Determine the (x, y) coordinate at the center of the cell enclosing the given text.  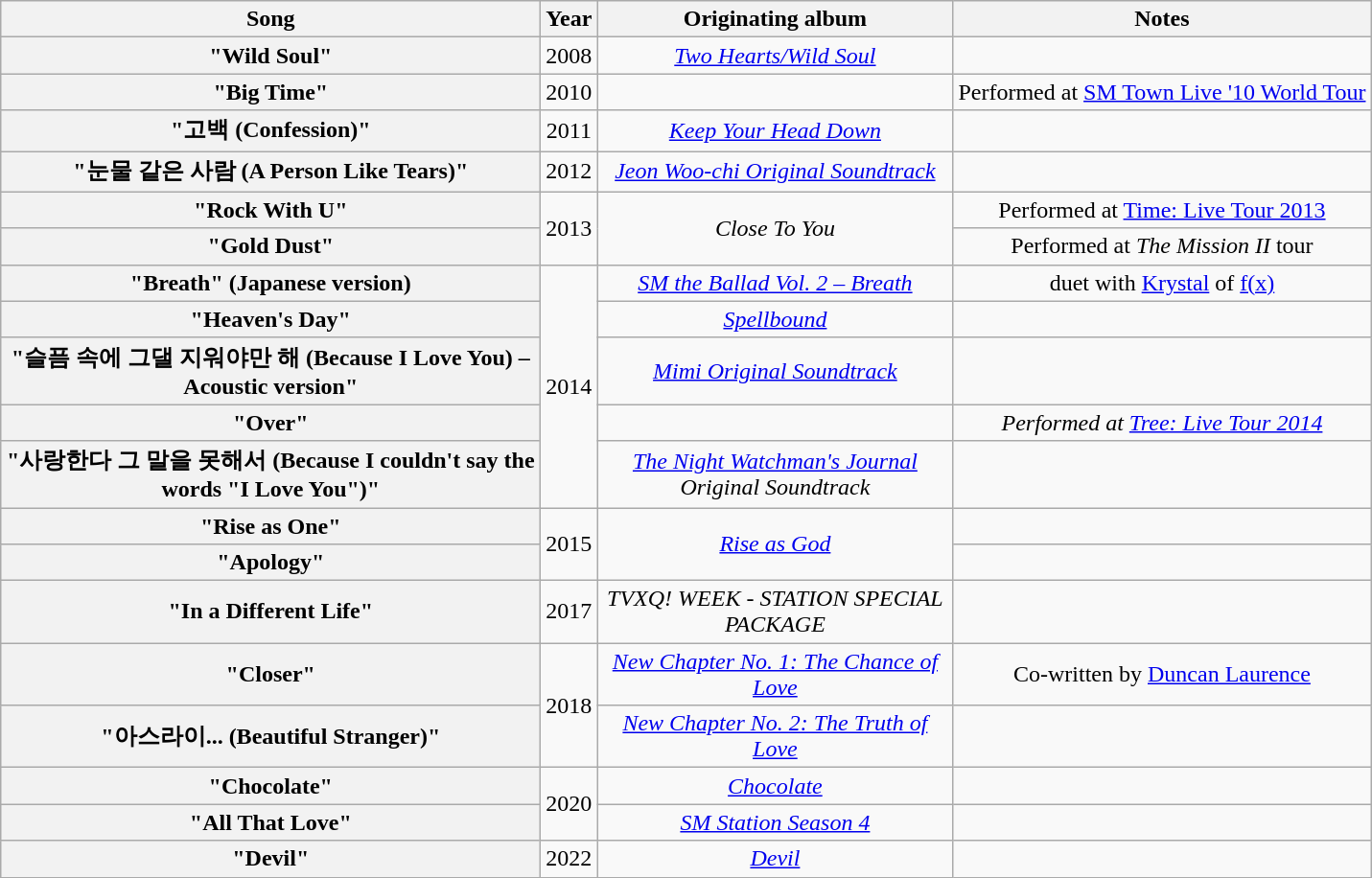
Keep Your Head Down (775, 130)
2018 (570, 705)
"Big Time" (270, 92)
Mimi Original Soundtrack (775, 371)
Year (570, 19)
Close To You (775, 228)
"Devil" (270, 859)
"눈물 같은 사람 (A Person Like Tears)" (270, 173)
"Heaven's Day" (270, 319)
Notes (1162, 19)
"Apology" (270, 563)
"Gold Dust" (270, 246)
SM the Ballad Vol. 2 – Breath (775, 283)
Performed at Time: Live Tour 2013 (1162, 210)
Song (270, 19)
Performed at Tree: Live Tour 2014 (1162, 423)
Co-written by Duncan Laurence (1162, 675)
2020 (570, 804)
"Breath" (Japanese version) (270, 283)
"고백 (Confession)" (270, 130)
"Chocolate" (270, 786)
"Rise as One" (270, 526)
"아스라이... (Beautiful Stranger)" (270, 736)
2013 (570, 228)
"Rock With U" (270, 210)
"Over" (270, 423)
"Closer" (270, 675)
New Chapter No. 2: The Truth of Love (775, 736)
Rise as God (775, 544)
Performed at SM Town Live '10 World Tour (1162, 92)
2008 (570, 56)
"All That Love" (270, 822)
Spellbound (775, 319)
Performed at The Mission II tour (1162, 246)
2022 (570, 859)
The Night Watchman's Journal Original Soundtrack (775, 474)
"In a Different Life" (270, 612)
duet with Krystal of f(x) (1162, 283)
2015 (570, 544)
2017 (570, 612)
2012 (570, 173)
SM Station Season 4 (775, 822)
"Wild Soul" (270, 56)
Two Hearts/Wild Soul (775, 56)
"사랑한다 그 말을 못해서 (Because I couldn't say the words "I Love You")" (270, 474)
2010 (570, 92)
"슬픔 속에 그댈 지워야만 해 (Because I Love You) – Acoustic version" (270, 371)
Chocolate (775, 786)
Jeon Woo-chi Original Soundtrack (775, 173)
2014 (570, 385)
TVXQ! WEEK - STATION SPECIAL PACKAGE (775, 612)
Originating album (775, 19)
2011 (570, 130)
New Chapter No. 1: The Chance of Love (775, 675)
Devil (775, 859)
